For the text-containing cell, return its midpoint in [X, Y] coordinate format. 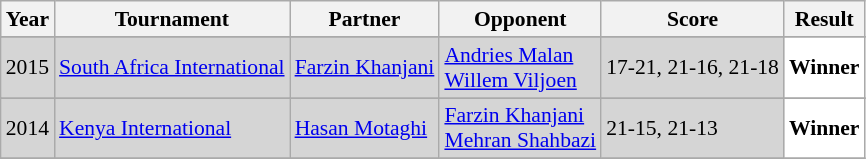
Kenya International [172, 128]
Farzin Khanjani Mehran Shahbazi [520, 128]
Hasan Motaghi [365, 128]
2015 [28, 68]
2014 [28, 128]
Opponent [520, 19]
Tournament [172, 19]
Andries Malan Willem Viljoen [520, 68]
Year [28, 19]
Partner [365, 19]
17-21, 21-16, 21-18 [692, 68]
Result [824, 19]
South Africa International [172, 68]
21-15, 21-13 [692, 128]
Farzin Khanjani [365, 68]
Score [692, 19]
